Identify which cell holds the provided text, then report its [X, Y] central coordinate. 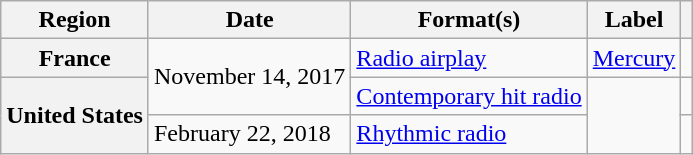
United States [75, 115]
Format(s) [469, 20]
Region [75, 20]
Contemporary hit radio [469, 96]
November 14, 2017 [249, 77]
Rhythmic radio [469, 134]
Date [249, 20]
Mercury [634, 58]
February 22, 2018 [249, 134]
Label [634, 20]
Radio airplay [469, 58]
France [75, 58]
